Return (X, Y) of the center of cell containing provided text 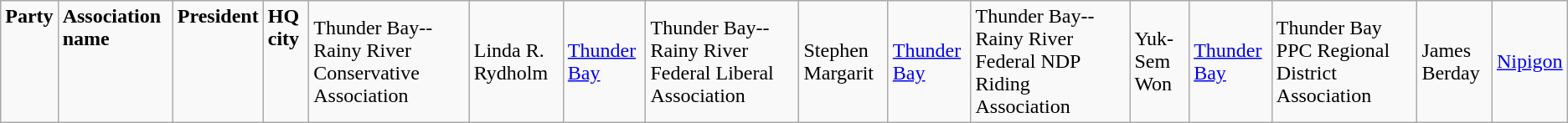
Nipigon (1529, 62)
Thunder Bay--Rainy River Conservative Association (389, 62)
Yuk-Sem Won (1159, 62)
Thunder Bay--Rainy River Federal NDP Riding Association (1050, 62)
HQ city (286, 62)
Stephen Margarit (843, 62)
James Berday (1454, 62)
Party (29, 62)
Thunder Bay PPC Regional District Association (1344, 62)
Thunder Bay--Rainy River Federal Liberal Association (722, 62)
Linda R. Rydholm (516, 62)
President (218, 62)
Association name (116, 62)
